Locate the cell with the specified text and output its [x, y] center coordinate. 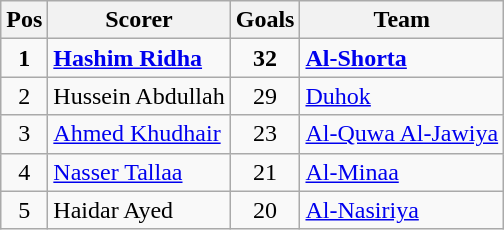
Nasser Tallaa [139, 172]
21 [265, 172]
Al-Nasiriya [402, 210]
Duhok [402, 96]
32 [265, 58]
Haidar Ayed [139, 210]
Ahmed Khudhair [139, 134]
29 [265, 96]
Al-Quwa Al-Jawiya [402, 134]
Pos [24, 20]
3 [24, 134]
20 [265, 210]
Al-Shorta [402, 58]
Hussein Abdullah [139, 96]
23 [265, 134]
4 [24, 172]
Hashim Ridha [139, 58]
2 [24, 96]
Scorer [139, 20]
5 [24, 210]
Goals [265, 20]
Al-Minaa [402, 172]
1 [24, 58]
Team [402, 20]
